Provide the (X, Y) coordinate of the cell's center where the given text is located.  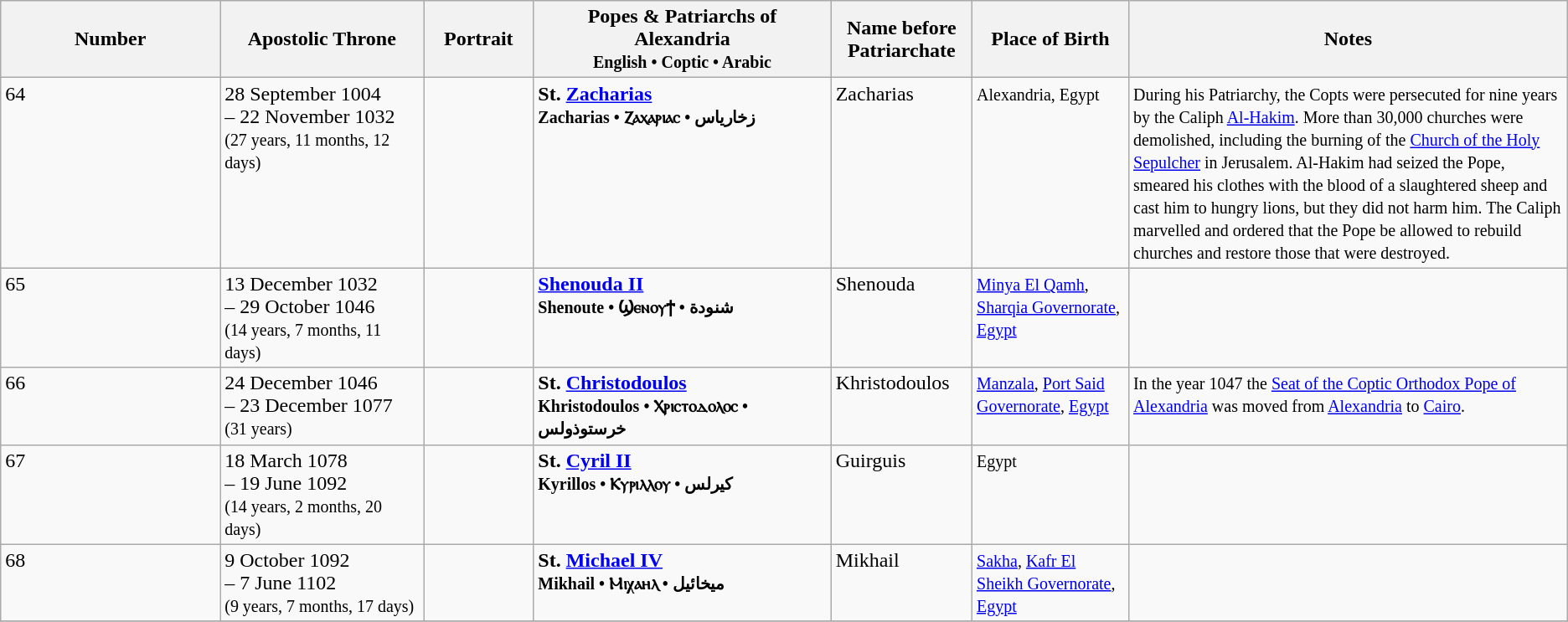
28 September 1004– 22 November 1032(27 years, 11 months, 12 days) (322, 172)
Portrait (479, 39)
Minya El Qamh, Sharqia Governorate, Egypt (1050, 318)
Egypt (1050, 494)
Shenouda (901, 318)
18 March 1078– 19 June 1092(14 years, 2 months, 20 days) (322, 494)
Mikhail (901, 583)
Name before Patriarchate (901, 39)
66 (111, 406)
St. Cyril IIKyrillos • Ⲕⲩⲣⲓⲗⲗⲟⲩ • كيرلس (682, 494)
67 (111, 494)
St. Michael IVMikhail • Ⲙⲓχⲁⲏⲗ • ميخائيل (682, 583)
Zacharias (901, 172)
Notes (1349, 39)
Guirguis (901, 494)
9 October 1092– 7 June 1102(9 years, 7 months, 17 days) (322, 583)
Place of Birth (1050, 39)
Khristodoulos (901, 406)
Shenouda IIShenoute • Ϣⲉⲛⲟⲩϯ • شنودة (682, 318)
In the year 1047 the Seat of the Coptic Orthodox Pope of Alexandria was moved from Alexandria to Cairo. (1349, 406)
65 (111, 318)
Manzala, Port Said Governorate, Egypt (1050, 406)
Sakha, Kafr El Sheikh Governorate, Egypt (1050, 583)
St. ZachariasZacharias • Ⲍⲁⲭⲁⲣⲓⲁⲥ • زخارياس (682, 172)
Number (111, 39)
Popes & Patriarchs of AlexandriaEnglish • Coptic • Arabic (682, 39)
Apostolic Throne (322, 39)
13 December 1032– 29 October 1046(14 years, 7 months, 11 days) (322, 318)
St. ChristodoulosKhristodoulos • Ⲭⲣⲓⲥⲧⲟⲇⲟⲗⲟⲥ • خرستوذولس (682, 406)
64 (111, 172)
Alexandria, Egypt (1050, 172)
68 (111, 583)
24 December 1046– 23 December 1077(31 years) (322, 406)
